Detect which cell encompasses the target text, then output its [x, y] center coordinate. 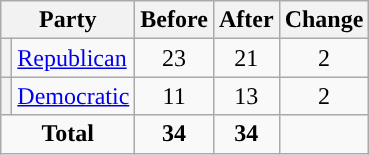
Democratic [74, 96]
Before [174, 20]
Change [324, 20]
11 [174, 96]
Total [68, 134]
After [246, 20]
21 [246, 58]
13 [246, 96]
Party [68, 20]
Republican [74, 58]
23 [174, 58]
